Detect which cell encompasses the target text, then output its (x, y) center coordinate. 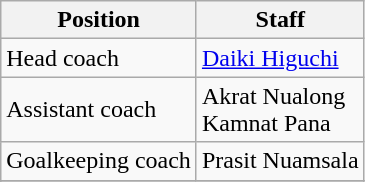
Head coach (99, 58)
Staff (280, 20)
Akrat Nualong Kamnat Pana (280, 110)
Position (99, 20)
Prasit Nuamsala (280, 161)
Goalkeeping coach (99, 161)
Assistant coach (99, 110)
Daiki Higuchi (280, 58)
